Find where the given text appears and provide that cell's center as [X, Y] coordinate. 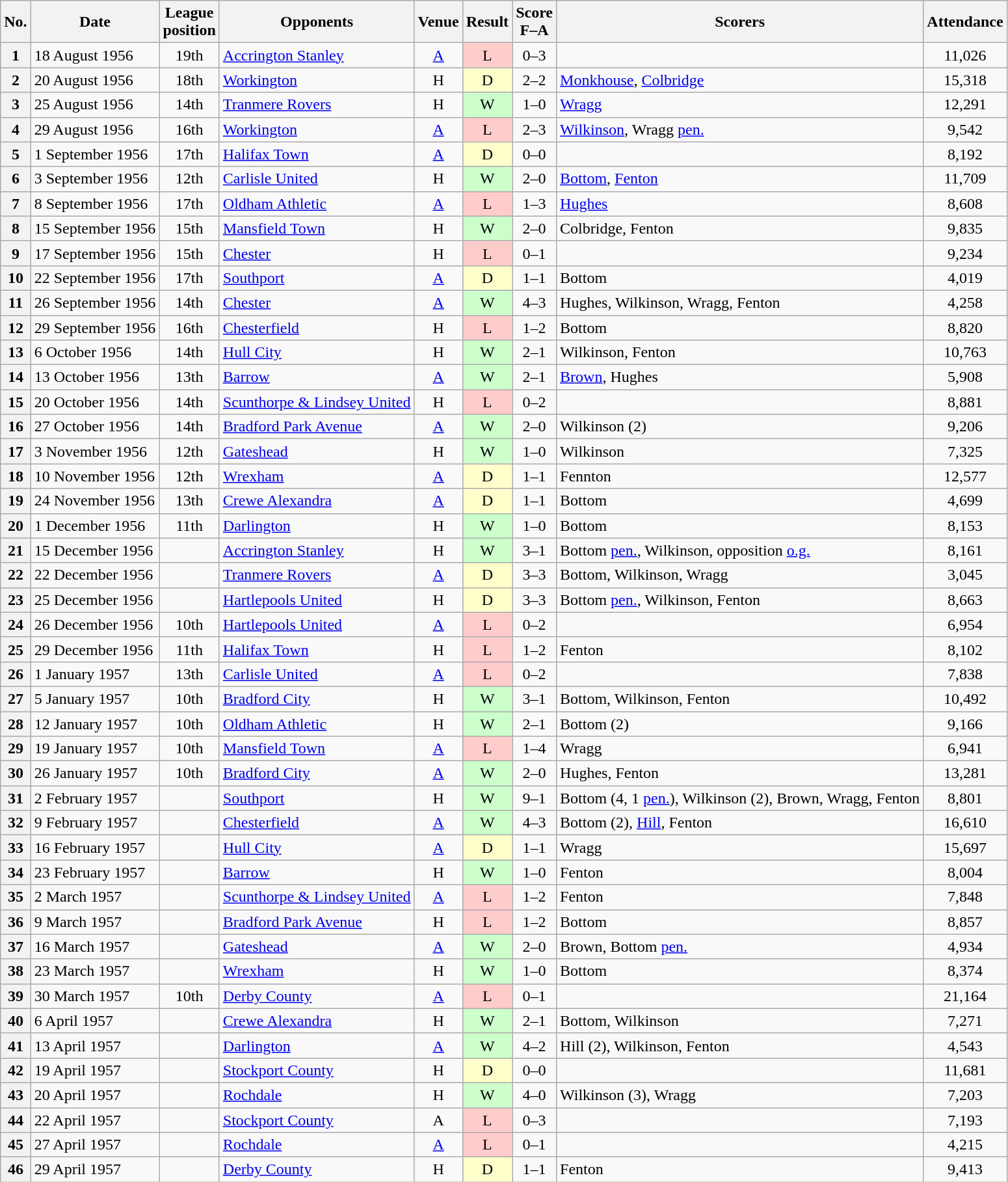
16,610 [965, 823]
38 [16, 971]
12,291 [965, 105]
1–4 [535, 749]
26 December 1956 [95, 625]
7,838 [965, 674]
2–3 [535, 129]
28 [16, 724]
Wilkinson (3), Wragg [740, 1095]
Brown, Hughes [740, 377]
15,697 [965, 848]
6,954 [965, 625]
12 [16, 327]
41 [16, 1045]
11,709 [965, 179]
6 April 1957 [95, 1021]
2 February 1957 [95, 798]
9 March 1957 [95, 922]
20 [16, 526]
10 November 1956 [95, 476]
42 [16, 1070]
12 January 1957 [95, 724]
8,374 [965, 971]
10,492 [965, 699]
7,203 [965, 1095]
1 [16, 55]
26 September 1956 [95, 302]
15,318 [965, 80]
10 [16, 278]
30 March 1957 [95, 996]
29 [16, 749]
8,881 [965, 402]
Brown, Bottom pen. [740, 947]
4,019 [965, 278]
4,258 [965, 302]
Bottom, Wilkinson, Wragg [740, 575]
4,699 [965, 501]
6 October 1956 [95, 353]
8,820 [965, 327]
7,271 [965, 1021]
1 September 1956 [95, 154]
4,543 [965, 1045]
Attendance [965, 22]
19 [16, 501]
25 December 1956 [95, 600]
16 [16, 427]
23 March 1957 [95, 971]
Result [487, 22]
Date [95, 22]
15 [16, 402]
Leagueposition [189, 22]
Hughes [740, 204]
18 [16, 476]
34 [16, 872]
Bottom (2), Hill, Fenton [740, 823]
Bottom, Wilkinson [740, 1021]
3,045 [965, 575]
22 [16, 575]
15 September 1956 [95, 228]
4,215 [965, 1145]
32 [16, 823]
2 March 1957 [95, 897]
Hughes, Wilkinson, Wragg, Fenton [740, 302]
1–3 [535, 204]
45 [16, 1145]
37 [16, 947]
7,848 [965, 897]
9,835 [965, 228]
Bottom, Wilkinson, Fenton [740, 699]
2–2 [535, 80]
44 [16, 1120]
Bottom (2) [740, 724]
4 [16, 129]
8,608 [965, 204]
21,164 [965, 996]
29 April 1957 [95, 1170]
13 April 1957 [95, 1045]
24 November 1956 [95, 501]
9 [16, 253]
Hughes, Fenton [740, 773]
8,801 [965, 798]
13,281 [965, 773]
27 April 1957 [95, 1145]
8,102 [965, 649]
17 [16, 451]
19 April 1957 [95, 1070]
6,941 [965, 749]
20 April 1957 [95, 1095]
1 December 1956 [95, 526]
43 [16, 1095]
2 [16, 80]
3 September 1956 [95, 179]
Bottom pen., Wilkinson, opposition o.g. [740, 550]
9,413 [965, 1170]
8 [16, 228]
8 September 1956 [95, 204]
12,577 [965, 476]
39 [16, 996]
Opponents [317, 22]
8,192 [965, 154]
14 [16, 377]
8,161 [965, 550]
13 October 1956 [95, 377]
26 [16, 674]
Bottom pen., Wilkinson, Fenton [740, 600]
Wilkinson [740, 451]
46 [16, 1170]
Venue [438, 22]
Wilkinson, Fenton [740, 353]
8,857 [965, 922]
17 September 1956 [95, 253]
29 September 1956 [95, 327]
5,908 [965, 377]
9 February 1957 [95, 823]
3 November 1956 [95, 451]
23 February 1957 [95, 872]
10,763 [965, 353]
40 [16, 1021]
25 August 1956 [95, 105]
29 August 1956 [95, 129]
18th [189, 80]
Scorers [740, 22]
26 January 1957 [95, 773]
33 [16, 848]
1 January 1957 [95, 674]
35 [16, 897]
25 [16, 649]
7,193 [965, 1120]
27 October 1956 [95, 427]
15 December 1956 [95, 550]
22 September 1956 [95, 278]
36 [16, 922]
11 [16, 302]
18 August 1956 [95, 55]
24 [16, 625]
20 August 1956 [95, 80]
6 [16, 179]
Bottom (4, 1 pen.), Wilkinson (2), Brown, Wragg, Fenton [740, 798]
5 January 1957 [95, 699]
Bottom, Fenton [740, 179]
11,681 [965, 1070]
9,542 [965, 129]
No. [16, 22]
7 [16, 204]
29 December 1956 [95, 649]
16 March 1957 [95, 947]
8,004 [965, 872]
9–1 [535, 798]
4–0 [535, 1095]
Hill (2), Wilkinson, Fenton [740, 1045]
Wilkinson (2) [740, 427]
4–2 [535, 1045]
8,153 [965, 526]
23 [16, 600]
21 [16, 550]
7,325 [965, 451]
Monkhouse, Colbridge [740, 80]
4,934 [965, 947]
16 February 1957 [95, 848]
11,026 [965, 55]
Colbridge, Fenton [740, 228]
9,206 [965, 427]
30 [16, 773]
3 [16, 105]
19 January 1957 [95, 749]
20 October 1956 [95, 402]
22 April 1957 [95, 1120]
9,166 [965, 724]
27 [16, 699]
ScoreF–A [535, 22]
Fennton [740, 476]
9,234 [965, 253]
13 [16, 353]
22 December 1956 [95, 575]
19th [189, 55]
8,663 [965, 600]
5 [16, 154]
Wilkinson, Wragg pen. [740, 129]
31 [16, 798]
